Provide the (x, y) coordinate of the cell's center where the given text is located.  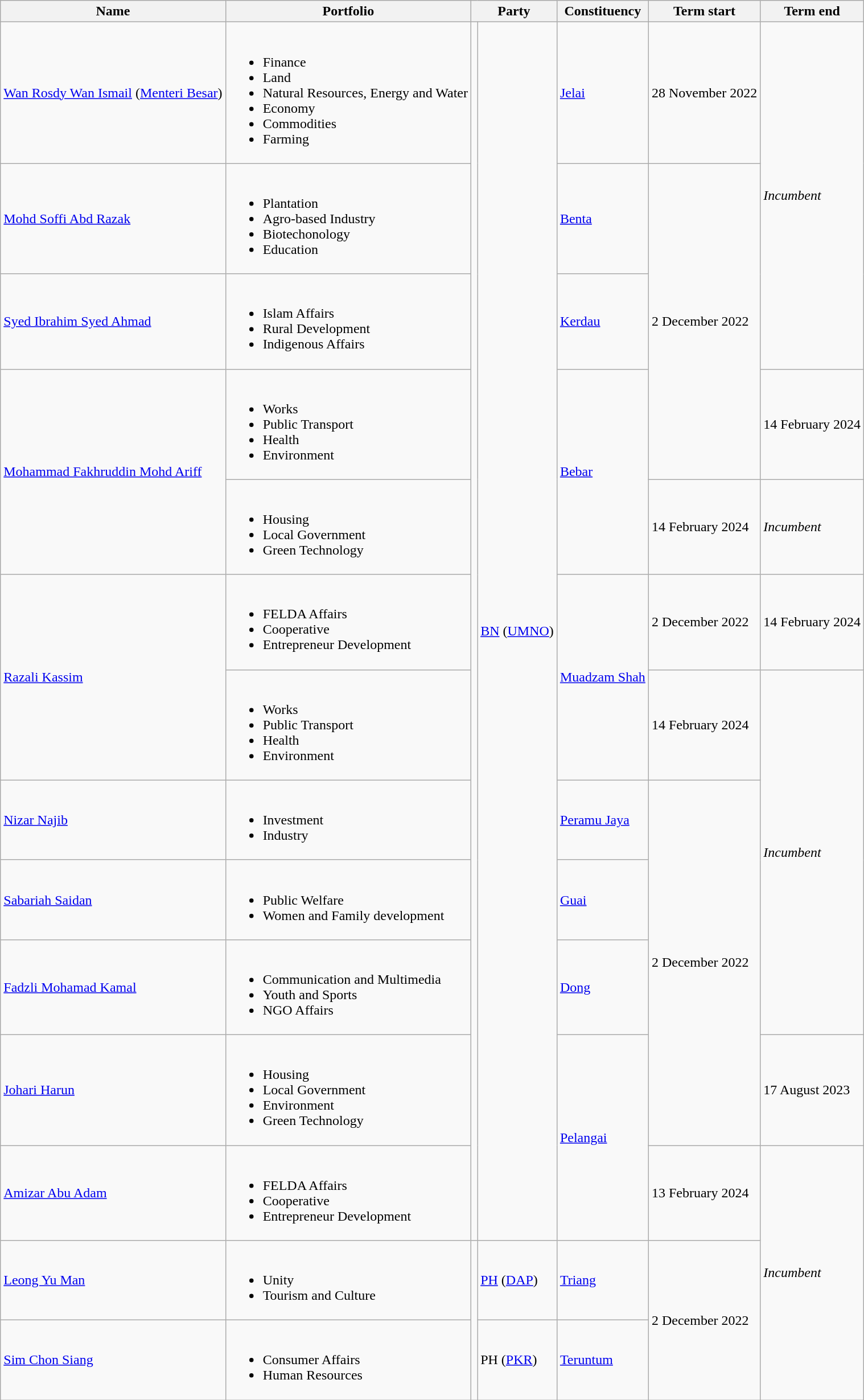
Johari Harun (113, 1090)
Bebar (602, 471)
Constituency (602, 11)
Muadzam Shah (602, 678)
Guai (602, 900)
13 February 2024 (704, 1193)
Sabariah Saidan (113, 900)
Jelai (602, 93)
Razali Kassim (113, 678)
Peramu Jaya (602, 820)
Mohd Soffi Abd Razak (113, 219)
Teruntum (602, 1360)
Term end (812, 11)
Party (515, 11)
Kerdau (602, 321)
Dong (602, 987)
Portfolio (348, 11)
Public WelfareWomen and Family development (348, 900)
UnityTourism and Culture (348, 1280)
Communication and MultimediaYouth and SportsNGO Affairs (348, 987)
Term start (704, 11)
Syed Ibrahim Syed Ahmad (113, 321)
Mohammad Fakhruddin Mohd Ariff (113, 471)
FinanceLandNatural Resources, Energy and WaterEconomyCommoditiesFarming (348, 93)
PH (DAP) (517, 1280)
Fadzli Mohamad Kamal (113, 987)
Islam AffairsRural DevelopmentIndigenous Affairs (348, 321)
PH (PKR) (517, 1360)
Leong Yu Man (113, 1280)
Wan Rosdy Wan Ismail (Menteri Besar) (113, 93)
PlantationAgro-based IndustryBiotechonologyEducation (348, 219)
28 November 2022 (704, 93)
HousingLocal GovernmentEnvironmentGreen Technology (348, 1090)
Benta (602, 219)
Consumer AffairsHuman Resources (348, 1360)
Name (113, 11)
HousingLocal GovernmentGreen Technology (348, 527)
Sim Chon Siang (113, 1360)
Triang (602, 1280)
17 August 2023 (812, 1090)
BN (UMNO) (517, 631)
Pelangai (602, 1138)
InvestmentIndustry (348, 820)
Amizar Abu Adam (113, 1193)
Nizar Najib (113, 820)
